Capture the cell that displays the provided text and extract its (X, Y) central coordinate. 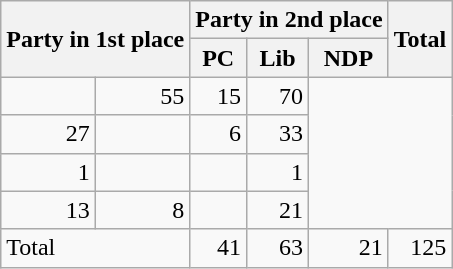
Lib (278, 58)
NDP (349, 58)
15 (218, 96)
125 (420, 248)
55 (142, 96)
Party in 2nd place (289, 20)
63 (278, 248)
13 (48, 210)
6 (218, 134)
70 (278, 96)
PC (218, 58)
41 (218, 248)
27 (48, 134)
33 (278, 134)
Party in 1st place (96, 39)
8 (142, 210)
